From the cell containing the given text, extract its center point as [X, Y] coordinate. 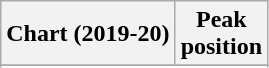
Peakposition [221, 34]
Chart (2019-20) [88, 34]
